Find where the given text appears and provide that cell's center as [X, Y] coordinate. 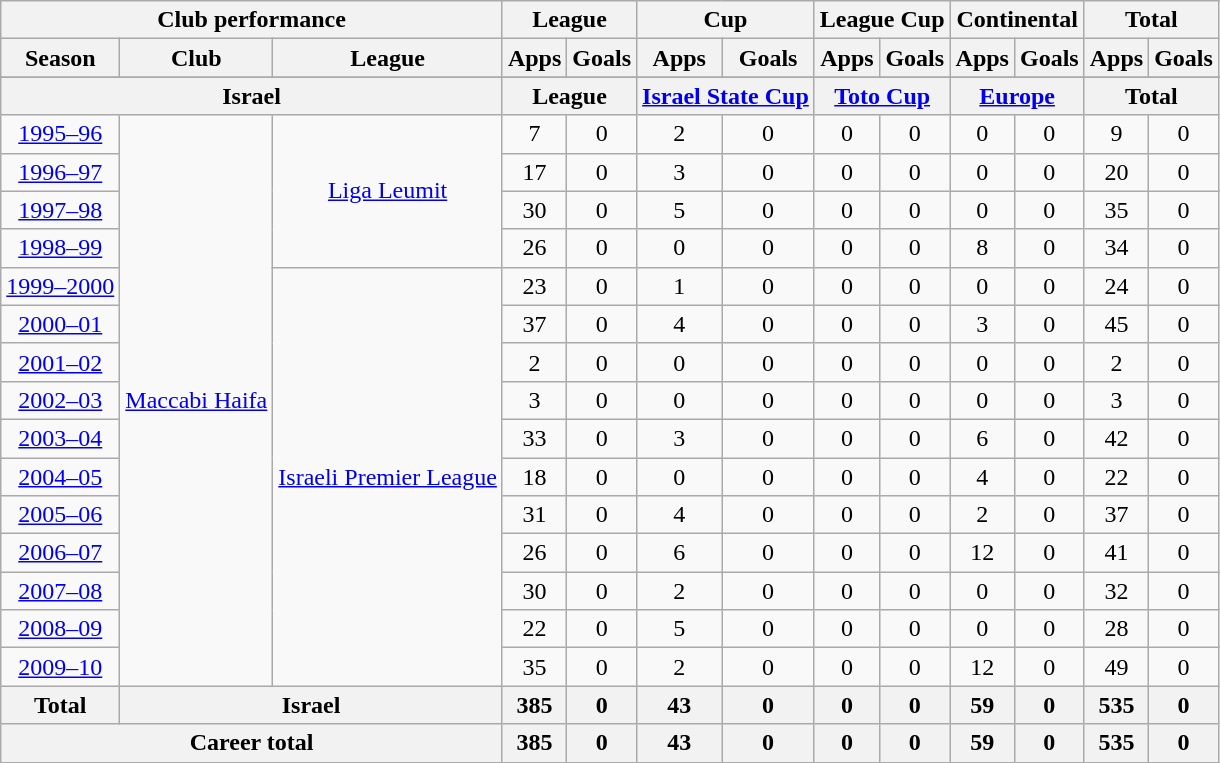
33 [534, 438]
1999–2000 [60, 286]
Club [196, 58]
2008–09 [60, 629]
41 [1116, 553]
42 [1116, 438]
Club performance [252, 20]
28 [1116, 629]
Israel State Cup [726, 96]
2000–01 [60, 324]
49 [1116, 667]
2006–07 [60, 553]
Europe [1017, 96]
45 [1116, 324]
9 [1116, 134]
Career total [252, 743]
24 [1116, 286]
Cup [726, 20]
2004–05 [60, 477]
17 [534, 172]
1995–96 [60, 134]
Season [60, 58]
34 [1116, 248]
1996–97 [60, 172]
2009–10 [60, 667]
League Cup [882, 20]
Maccabi Haifa [196, 400]
2002–03 [60, 400]
1 [680, 286]
2007–08 [60, 591]
18 [534, 477]
2003–04 [60, 438]
2001–02 [60, 362]
7 [534, 134]
8 [982, 248]
31 [534, 515]
Toto Cup [882, 96]
23 [534, 286]
20 [1116, 172]
Israeli Premier League [388, 476]
1998–99 [60, 248]
1997–98 [60, 210]
2005–06 [60, 515]
Continental [1017, 20]
Liga Leumit [388, 191]
32 [1116, 591]
